Capture the cell that displays the provided text and extract its [X, Y] central coordinate. 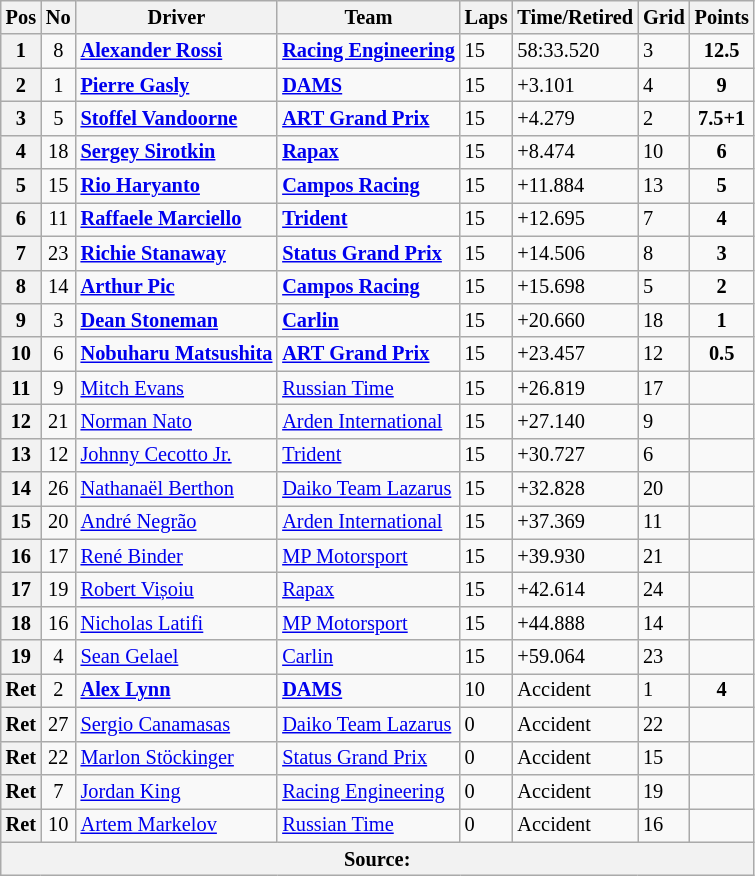
Rio Haryanto [177, 186]
+37.369 [575, 522]
Dean Stoneman [177, 320]
+8.474 [575, 152]
Marlon Stöckinger [177, 758]
Jordan King [177, 791]
+3.101 [575, 85]
Robert Vișoiu [177, 589]
Arthur Pic [177, 287]
Nicholas Latifi [177, 623]
+44.888 [575, 623]
27 [58, 724]
Team [368, 17]
0.5 [722, 354]
+27.140 [575, 421]
Richie Stanaway [177, 253]
+23.457 [575, 354]
58:33.520 [575, 51]
+4.279 [575, 118]
René Binder [177, 556]
Raffaele Marciello [177, 219]
+12.695 [575, 219]
+59.064 [575, 657]
Time/Retired [575, 17]
+11.884 [575, 186]
+39.930 [575, 556]
Pierre Gasly [177, 85]
Driver [177, 17]
Artem Markelov [177, 825]
+32.828 [575, 489]
Grid [664, 17]
Source: [378, 859]
+14.506 [575, 253]
Sergey Sirotkin [177, 152]
Sergio Canamasas [177, 724]
+15.698 [575, 287]
7.5+1 [722, 118]
Stoffel Vandoorne [177, 118]
Norman Nato [177, 421]
Points [722, 17]
12.5 [722, 51]
Pos [21, 17]
Mitch Evans [177, 388]
+42.614 [575, 589]
Sean Gelael [177, 657]
Johnny Cecotto Jr. [177, 455]
+26.819 [575, 388]
24 [664, 589]
No [58, 17]
Alex Lynn [177, 690]
Nobuharu Matsushita [177, 354]
+20.660 [575, 320]
Alexander Rossi [177, 51]
Laps [486, 17]
Nathanaël Berthon [177, 489]
André Negrão [177, 522]
+30.727 [575, 455]
26 [58, 489]
